Return the [X, Y] coordinate for the center point of the cell that contains the specified text.  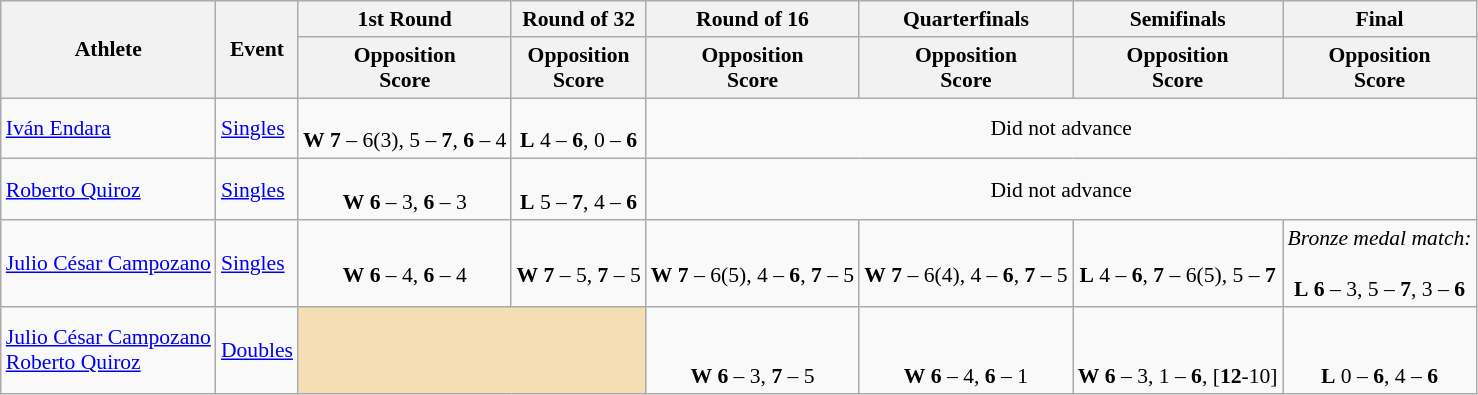
W 7 – 6(5), 4 – 6, 7 – 5 [752, 264]
Doubles [257, 350]
Athlete [108, 50]
W 6 – 3, 7 – 5 [752, 350]
W 7 – 6(4), 4 – 6, 7 – 5 [966, 264]
Event [257, 50]
Round of 32 [578, 19]
Quarterfinals [966, 19]
Iván Endara [108, 128]
W 6 – 4, 6 – 1 [966, 350]
Julio César CampozanoRoberto Quiroz [108, 350]
L 5 – 7, 4 – 6 [578, 190]
W 7 – 6(3), 5 – 7, 6 – 4 [404, 128]
Bronze medal match:L 6 – 3, 5 – 7, 3 – 6 [1380, 264]
W 7 – 5, 7 – 5 [578, 264]
Round of 16 [752, 19]
L 4 – 6, 0 – 6 [578, 128]
Roberto Quiroz [108, 190]
L 4 – 6, 7 – 6(5), 5 – 7 [1178, 264]
1st Round [404, 19]
Julio César Campozano [108, 264]
W 6 – 4, 6 – 4 [404, 264]
W 6 – 3, 6 – 3 [404, 190]
W 6 – 3, 1 – 6, [12-10] [1178, 350]
Final [1380, 19]
Semifinals [1178, 19]
L 0 – 6, 4 – 6 [1380, 350]
